Capture the cell that displays the provided text and extract its [X, Y] central coordinate. 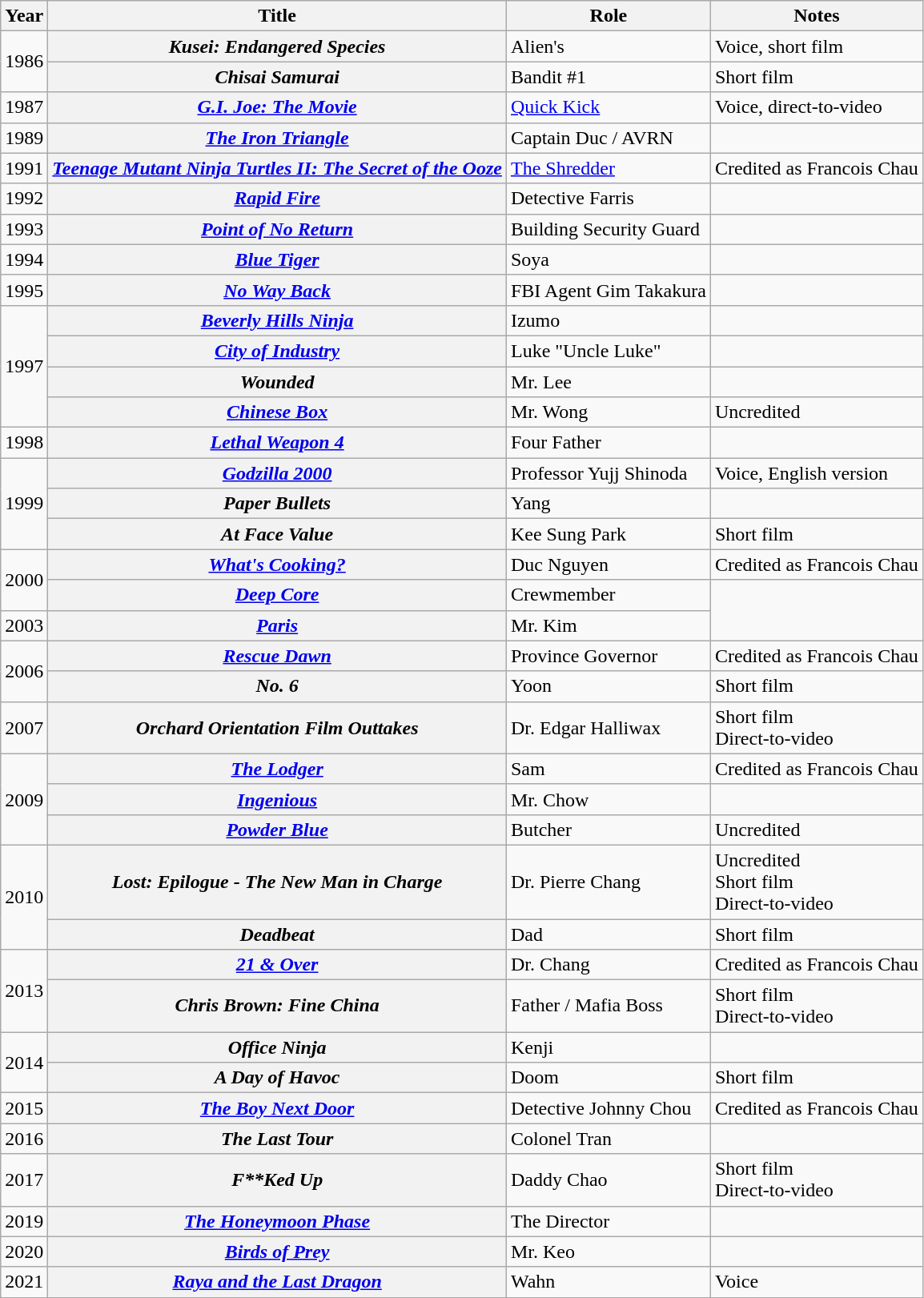
2021 [24, 1282]
Role [609, 16]
No Way Back [277, 290]
Mr. Kim [609, 625]
The Shredder [609, 168]
Province Governor [609, 656]
Crewmember [609, 595]
Kenji [609, 1047]
The Last Tour [277, 1139]
1999 [24, 504]
2007 [24, 727]
Dr. Chang [609, 965]
Izumo [609, 320]
Chisai Samurai [277, 77]
Wahn [609, 1282]
Lethal Weapon 4 [277, 443]
Alien's [609, 46]
Sam [609, 769]
Notes [817, 16]
G.I. Joe: The Movie [277, 107]
Orchard Orientation Film Outtakes [277, 727]
2016 [24, 1139]
Luke "Uncle Luke" [609, 351]
Voice, short film [817, 46]
Chris Brown: Fine China [277, 1006]
Yoon [609, 686]
The Honeymoon Phase [277, 1221]
City of Industry [277, 351]
1989 [24, 138]
Father / Mafia Boss [609, 1006]
Deadbeat [277, 934]
Office Ninja [277, 1047]
1994 [24, 259]
Wounded [277, 382]
Beverly Hills Ninja [277, 320]
F**Ked Up [277, 1180]
1998 [24, 443]
The Boy Next Door [277, 1108]
The Lodger [277, 769]
Dr. Pierre Chang [609, 882]
2015 [24, 1108]
Colonel Tran [609, 1139]
Mr. Chow [609, 799]
Point of No Return [277, 229]
2017 [24, 1180]
Paris [277, 625]
Professor Yujj Shinoda [609, 473]
Butcher [609, 830]
2009 [24, 799]
2000 [24, 580]
Voice, English version [817, 473]
Lost: Epilogue - The New Man in Charge [277, 882]
Mr. Keo [609, 1252]
The Director [609, 1221]
Building Security Guard [609, 229]
Voice, direct-to-video [817, 107]
Daddy Chao [609, 1180]
2020 [24, 1252]
Mr. Lee [609, 382]
Kee Sung Park [609, 534]
Yang [609, 504]
Detective Farris [609, 199]
1993 [24, 229]
FBI Agent Gim Takakura [609, 290]
1997 [24, 366]
2006 [24, 671]
Duc Nguyen [609, 565]
Ingenious [277, 799]
The Iron Triangle [277, 138]
Blue Tiger [277, 259]
Doom [609, 1078]
Powder Blue [277, 830]
Birds of Prey [277, 1252]
A Day of Havoc [277, 1078]
Soya [609, 259]
1992 [24, 199]
Kusei: Endangered Species [277, 46]
Voice [817, 1282]
1995 [24, 290]
Captain Duc / AVRN [609, 138]
Deep Core [277, 595]
Rescue Dawn [277, 656]
Paper Bullets [277, 504]
Quick Kick [609, 107]
Dr. Edgar Halliwax [609, 727]
Bandit #1 [609, 77]
Four Father [609, 443]
2003 [24, 625]
2010 [24, 897]
1991 [24, 168]
Uncredited Short film Direct-to-video [817, 882]
2014 [24, 1063]
At Face Value [277, 534]
No. 6 [277, 686]
Chinese Box [277, 412]
Rapid Fire [277, 199]
Raya and the Last Dragon [277, 1282]
Dad [609, 934]
Teenage Mutant Ninja Turtles II: The Secret of the Ooze [277, 168]
21 & Over [277, 965]
1987 [24, 107]
2013 [24, 991]
2019 [24, 1221]
Mr. Wong [609, 412]
Title [277, 16]
1986 [24, 62]
Godzilla 2000 [277, 473]
What's Cooking? [277, 565]
Year [24, 16]
Detective Johnny Chou [609, 1108]
